Provide the [x, y] coordinate of the cell's center where the given text is located.  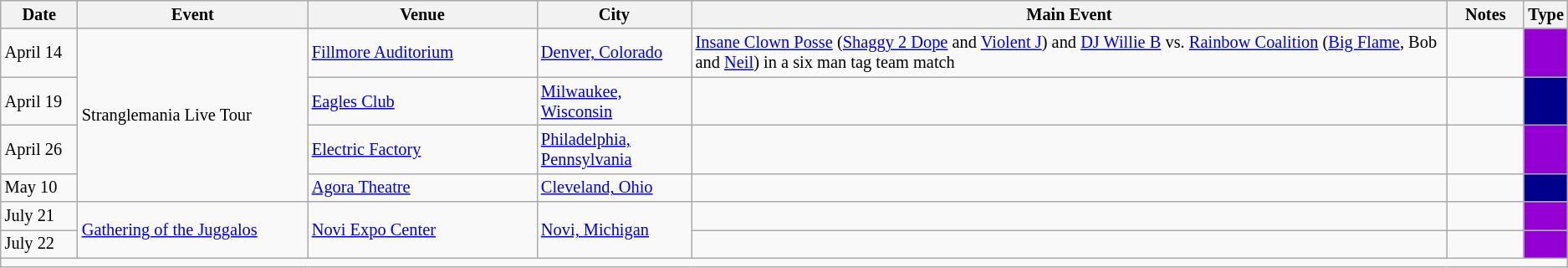
Philadelphia, Pennsylvania [614, 149]
July 22 [39, 244]
Venue [422, 14]
Novi, Michigan [614, 229]
Novi Expo Center [422, 229]
Date [39, 14]
Fillmore Auditorium [422, 53]
July 21 [39, 216]
April 14 [39, 53]
Insane Clown Posse (Shaggy 2 Dope and Violent J) and DJ Willie B vs. Rainbow Coalition (Big Flame, Bob and Neil) in a six man tag team match [1069, 53]
April 19 [39, 101]
Gathering of the Juggalos [192, 229]
Eagles Club [422, 101]
Cleveland, Ohio [614, 188]
Milwaukee, Wisconsin [614, 101]
Electric Factory [422, 149]
Notes [1485, 14]
Type [1545, 14]
Denver, Colorado [614, 53]
Main Event [1069, 14]
Event [192, 14]
City [614, 14]
April 26 [39, 149]
Agora Theatre [422, 188]
Stranglemania Live Tour [192, 116]
May 10 [39, 188]
